For the text-containing cell, return its midpoint in [X, Y] coordinate format. 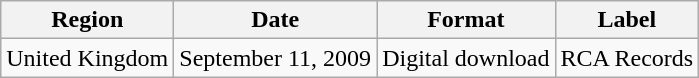
RCA Records [627, 58]
Format [466, 20]
September 11, 2009 [276, 58]
Digital download [466, 58]
Label [627, 20]
United Kingdom [88, 58]
Region [88, 20]
Date [276, 20]
